Identify which cell holds the provided text, then report its [x, y] central coordinate. 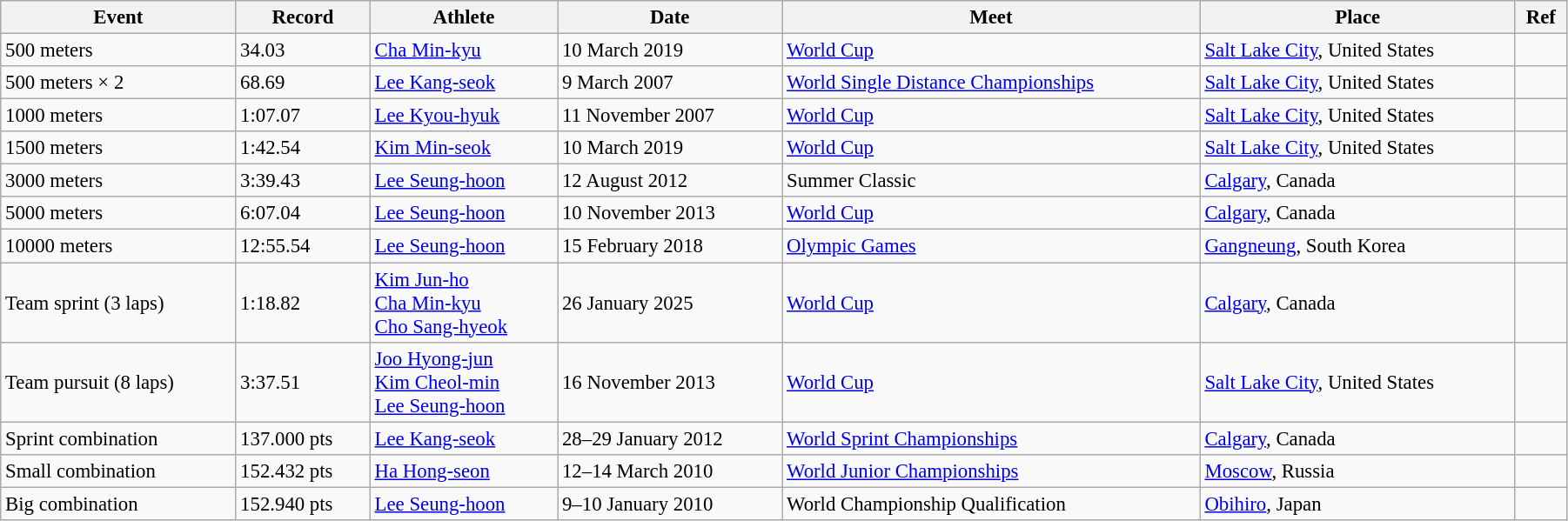
World Junior Championships [991, 471]
500 meters × 2 [118, 83]
3000 meters [118, 181]
12–14 March 2010 [670, 471]
1:07.07 [303, 116]
Obihiro, Japan [1357, 504]
1:18.82 [303, 303]
Sprint combination [118, 438]
World Sprint Championships [991, 438]
11 November 2007 [670, 116]
1500 meters [118, 148]
Lee Kyou-hyuk [463, 116]
Meet [991, 17]
34.03 [303, 50]
15 February 2018 [670, 246]
Date [670, 17]
Kim Jun-hoCha Min-kyuCho Sang-hyeok [463, 303]
Joo Hyong-junKim Cheol-minLee Seung-hoon [463, 382]
Small combination [118, 471]
9 March 2007 [670, 83]
28–29 January 2012 [670, 438]
Place [1357, 17]
Big combination [118, 504]
3:37.51 [303, 382]
152.432 pts [303, 471]
World Single Distance Championships [991, 83]
6:07.04 [303, 213]
Athlete [463, 17]
10000 meters [118, 246]
Gangneung, South Korea [1357, 246]
1000 meters [118, 116]
16 November 2013 [670, 382]
Ref [1540, 17]
Summer Classic [991, 181]
137.000 pts [303, 438]
9–10 January 2010 [670, 504]
68.69 [303, 83]
152.940 pts [303, 504]
Record [303, 17]
Event [118, 17]
World Championship Qualification [991, 504]
10 November 2013 [670, 213]
Team pursuit (8 laps) [118, 382]
Ha Hong-seon [463, 471]
500 meters [118, 50]
Team sprint (3 laps) [118, 303]
Cha Min-kyu [463, 50]
26 January 2025 [670, 303]
3:39.43 [303, 181]
12 August 2012 [670, 181]
Olympic Games [991, 246]
1:42.54 [303, 148]
12:55.54 [303, 246]
5000 meters [118, 213]
Moscow, Russia [1357, 471]
Kim Min-seok [463, 148]
